Find where the given text appears and provide that cell's center as [X, Y] coordinate. 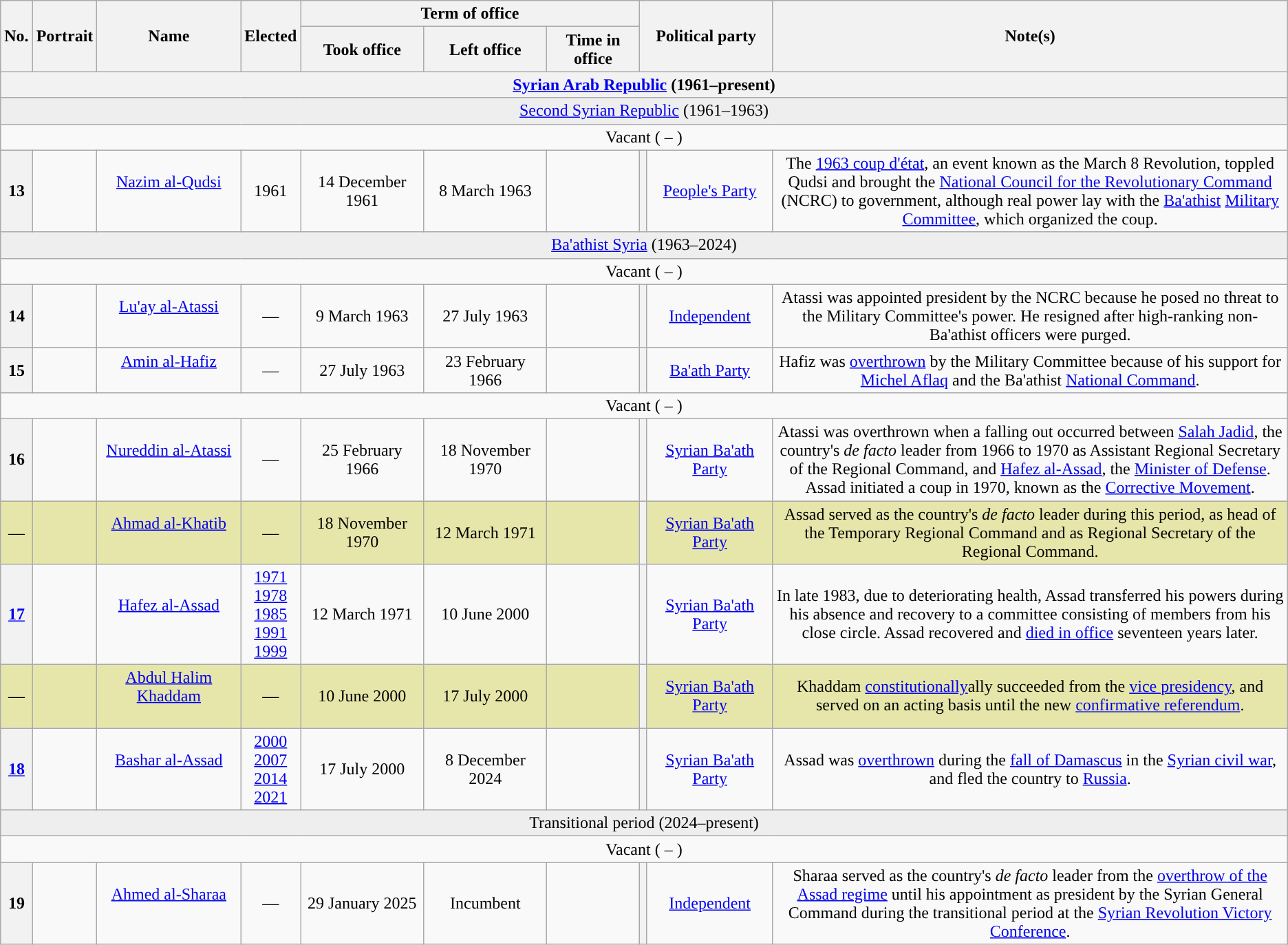
Note(s) [1030, 36]
Name [169, 36]
Lu'ay al-Atassi [169, 316]
Incumbent [486, 903]
Khaddam constitutionallyally succeeded from the vice presidency, and served on an acting basis until the new confirmative referendum. [1030, 697]
25 February 1966 [362, 460]
Transitional period (2024–present) [644, 823]
Hafez al-Assad [169, 615]
Nazim al-Qudsi [169, 191]
Political party [706, 36]
1961 [271, 191]
Assad was overthrown during the fall of Damascus in the Syrian civil war, and fled the country to Russia. [1030, 769]
People's Party [710, 191]
19 [17, 903]
Portrait [65, 36]
Took office [362, 50]
Time in office [593, 50]
14 December 1961 [362, 191]
Bashar al-Assad [169, 769]
No. [17, 36]
Left office [486, 50]
17 [17, 615]
Amin al-Hafiz [169, 370]
Ahmad al-Khatib [169, 533]
13 [17, 191]
14 [17, 316]
16 [17, 460]
Syrian Arab Republic (1961–present) [644, 85]
8 March 1963 [486, 191]
Nureddin al-Atassi [169, 460]
Term of office [470, 14]
Elected [271, 36]
9 March 1963 [362, 316]
19711978198519911999 [271, 615]
Ba'ath Party [710, 370]
Abdul Halim Khaddam [169, 697]
15 [17, 370]
Ba'athist Syria (1963–2024) [644, 245]
18 [17, 769]
2000200720142021 [271, 769]
Second Syrian Republic (1961–1963) [644, 111]
23 February 1966 [486, 370]
8 December 2024 [486, 769]
29 January 2025 [362, 903]
Hafiz was overthrown by the Military Committee because of his support for Michel Aflaq and the Ba'athist National Command. [1030, 370]
Ahmed al-Sharaa [169, 903]
